Return [x, y] of the center of cell containing provided text 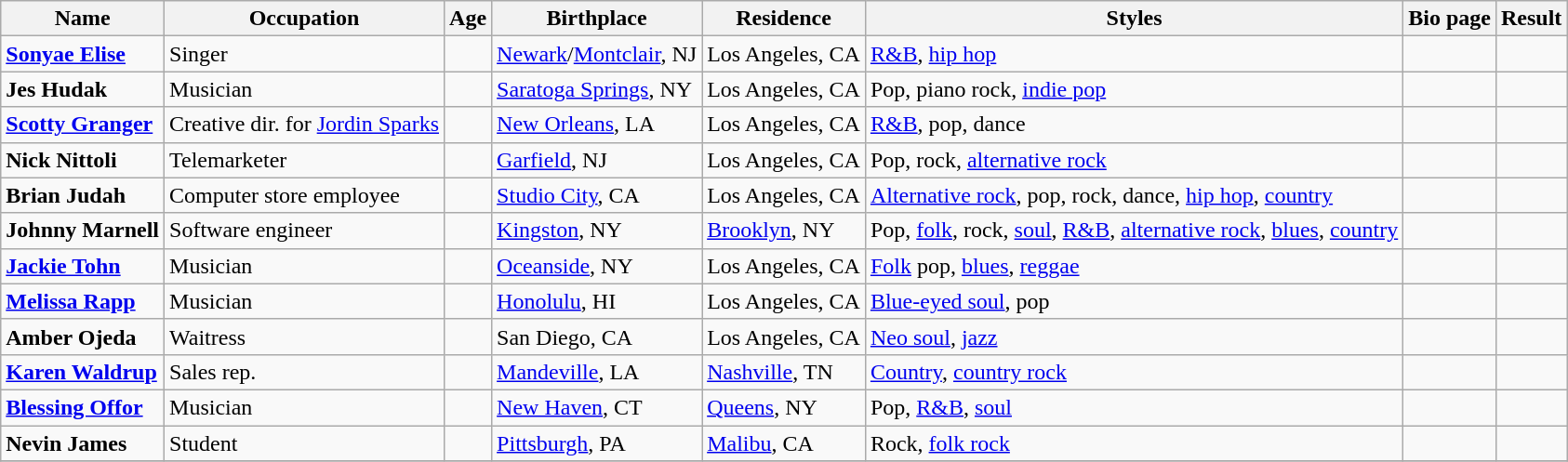
Name [83, 19]
Residence [784, 19]
Birthplace [597, 19]
Pop, rock, alternative rock [1134, 160]
Studio City, CA [597, 195]
Amber Ojeda [83, 337]
Pop, folk, rock, soul, R&B, alternative rock, blues, country [1134, 231]
Johnny Marnell [83, 231]
Creative dir. for Jordin Sparks [305, 125]
Saratoga Springs, NY [597, 89]
San Diego, CA [597, 337]
Alternative rock, pop, rock, dance, hip hop, country [1134, 195]
Blessing Offor [83, 407]
Software engineer [305, 231]
Neo soul, jazz [1134, 337]
Occupation [305, 19]
Telemarketer [305, 160]
Blue-eyed soul, pop [1134, 301]
Rock, folk rock [1134, 443]
Brooklyn, NY [784, 231]
New Haven, CT [597, 407]
Pop, piano rock, indie pop [1134, 89]
Waitress [305, 337]
R&B, pop, dance [1134, 125]
Jackie Tohn [83, 266]
Brian Judah [83, 195]
Bio page [1450, 19]
Age [469, 19]
Nick Nittoli [83, 160]
Nevin James [83, 443]
Malibu, CA [784, 443]
Country, country rock [1134, 372]
Mandeville, LA [597, 372]
Kingston, NY [597, 231]
Singer [305, 54]
Queens, NY [784, 407]
Pop, R&B, soul [1134, 407]
Folk pop, blues, reggae [1134, 266]
Student [305, 443]
Honolulu, HI [597, 301]
Scotty Granger [83, 125]
Karen Waldrup [83, 372]
Jes Hudak [83, 89]
Computer store employee [305, 195]
Melissa Rapp [83, 301]
Result [1531, 19]
Newark/Montclair, NJ [597, 54]
Sonyae Elise [83, 54]
New Orleans, LA [597, 125]
R&B, hip hop [1134, 54]
Pittsburgh, PA [597, 443]
Sales rep. [305, 372]
Oceanside, NY [597, 266]
Nashville, TN [784, 372]
Styles [1134, 19]
Garfield, NJ [597, 160]
